Identify which cell holds the provided text, then report its (x, y) central coordinate. 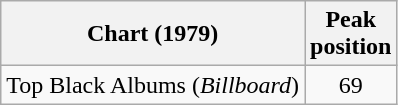
69 (351, 85)
Top Black Albums (Billboard) (153, 85)
Peakposition (351, 34)
Chart (1979) (153, 34)
